Provide the [X, Y] coordinate of the cell's center where the given text is located.  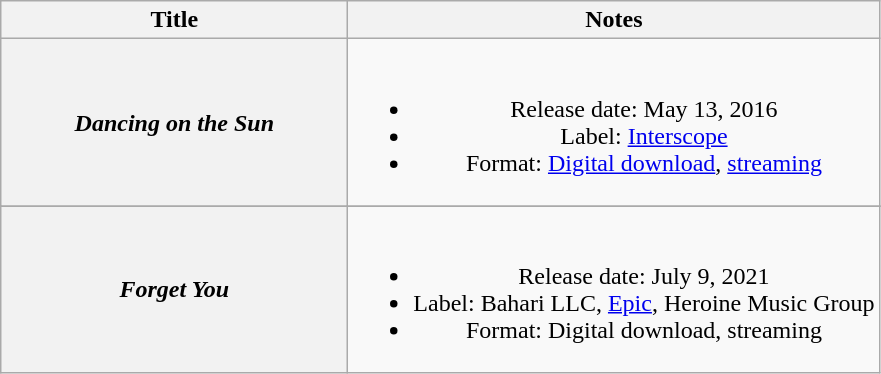
Forget You [174, 290]
Release date: May 13, 2016Label: InterscopeFormat: Digital download, streaming [614, 122]
Dancing on the Sun [174, 122]
Title [174, 20]
Release date: July 9, 2021Label: Bahari LLC, Epic, Heroine Music GroupFormat: Digital download, streaming [614, 290]
Notes [614, 20]
